Pinpoint the cell where the given text exists, returning its (X, Y) midpoint coordinate. 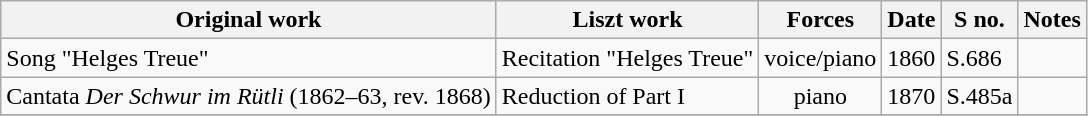
piano (820, 96)
Date (912, 20)
Reduction of Part I (628, 96)
S.485a (980, 96)
Forces (820, 20)
1860 (912, 58)
Liszt work (628, 20)
Song "Helges Treue" (248, 58)
voice/piano (820, 58)
Recitation "Helges Treue" (628, 58)
1870 (912, 96)
S.686 (980, 58)
Notes (1052, 20)
Original work (248, 20)
S no. (980, 20)
Cantata Der Schwur im Rütli (1862–63, rev. 1868) (248, 96)
